Extract the [x, y] coordinate from the center of the cell holding the provided text.  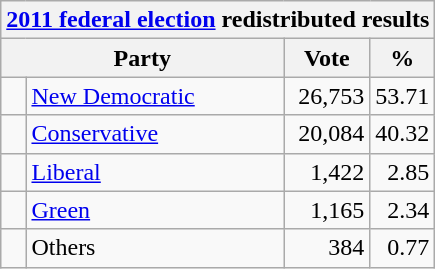
26,753 [327, 96]
2011 federal election redistributed results [218, 20]
384 [327, 248]
40.32 [402, 134]
0.77 [402, 248]
New Democratic [155, 96]
Conservative [155, 134]
Green [155, 210]
% [402, 58]
Party [142, 58]
2.34 [402, 210]
53.71 [402, 96]
20,084 [327, 134]
Vote [327, 58]
Liberal [155, 172]
Others [155, 248]
1,422 [327, 172]
1,165 [327, 210]
2.85 [402, 172]
